Return the [X, Y] coordinate for the center point of the cell that contains the specified text.  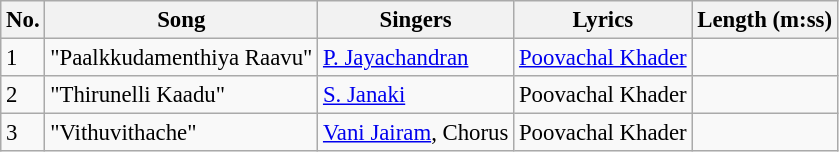
Song [182, 20]
"Paalkkudamenthiya Raavu" [182, 58]
Lyrics [603, 20]
2 [23, 95]
Length (m:ss) [764, 20]
"Vithuvithache" [182, 133]
Vani Jairam, Chorus [416, 133]
P. Jayachandran [416, 58]
S. Janaki [416, 95]
3 [23, 133]
"Thirunelli Kaadu" [182, 95]
No. [23, 20]
Singers [416, 20]
1 [23, 58]
